Determine the (x, y) coordinate at the center of the cell enclosing the given text.  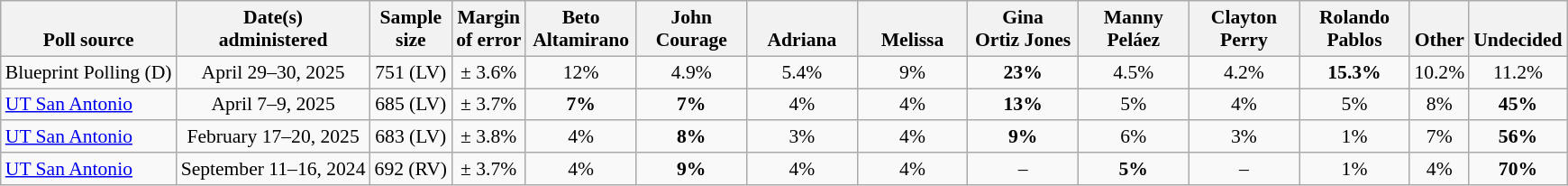
13% (1024, 105)
15.3% (1355, 72)
Date(s)administered (274, 29)
11.2% (1518, 72)
685 (LV) (411, 105)
± 3.8% (488, 137)
4.2% (1244, 72)
6% (1134, 137)
Samplesize (411, 29)
4.5% (1134, 72)
Adriana (802, 29)
RolandoPablos (1355, 29)
MannyPeláez (1134, 29)
751 (LV) (411, 72)
April 29–30, 2025 (274, 72)
23% (1024, 72)
BetoAltamirano (580, 29)
Melissa (912, 29)
4.9% (692, 72)
± 3.6% (488, 72)
February 17–20, 2025 (274, 137)
12% (580, 72)
45% (1518, 105)
Marginof error (488, 29)
April 7–9, 2025 (274, 105)
56% (1518, 137)
Poll source (88, 29)
683 (LV) (411, 137)
JohnCourage (692, 29)
ClaytonPerry (1244, 29)
10.2% (1439, 72)
September 11–16, 2024 (274, 169)
Other (1439, 29)
70% (1518, 169)
GinaOrtiz Jones (1024, 29)
5.4% (802, 72)
692 (RV) (411, 169)
Blueprint Polling (D) (88, 72)
Undecided (1518, 29)
